Scan for the cell matching the given text and deliver its [X, Y] coordinate at center. 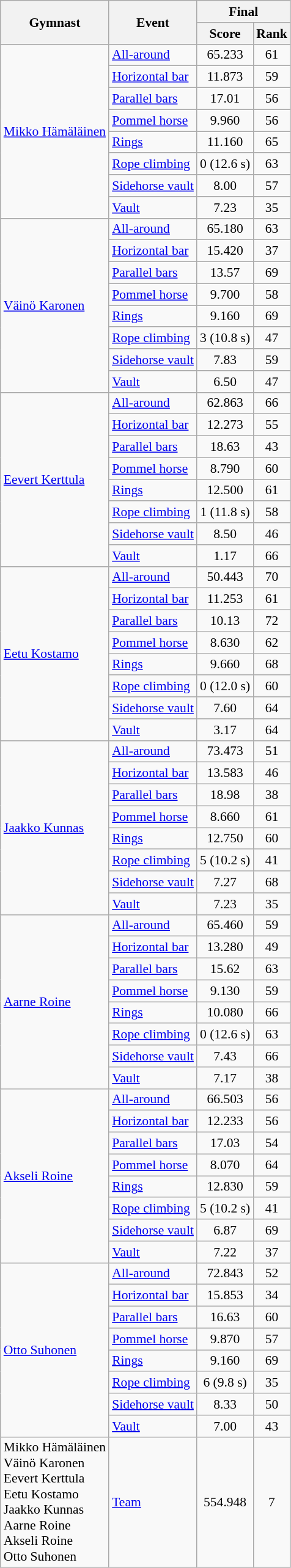
7.17 [225, 1078]
18.63 [225, 447]
Akseli Roine [55, 1175]
17.03 [225, 1143]
50 [271, 1404]
72 [271, 621]
55 [271, 425]
8.00 [225, 186]
73.473 [225, 751]
8.660 [225, 817]
12.233 [225, 1121]
6.50 [225, 382]
7.60 [225, 708]
Mikko Hämäläinen [55, 131]
7.43 [225, 1056]
62.863 [225, 403]
3.17 [225, 730]
62 [271, 643]
18.98 [225, 795]
Gymnast [55, 22]
15.420 [225, 251]
9.700 [225, 294]
8.790 [225, 469]
Event [153, 22]
65.460 [225, 925]
65.233 [225, 55]
70 [271, 577]
7 [271, 1502]
Team [153, 1502]
12.750 [225, 839]
8.070 [225, 1165]
52 [271, 1274]
12.273 [225, 425]
50.443 [225, 577]
66.503 [225, 1099]
Aarne Roine [55, 1002]
6 (9.8 s) [225, 1383]
7.83 [225, 360]
13.57 [225, 273]
13.583 [225, 773]
Eevert Kerttula [55, 479]
0 (12.0 s) [225, 687]
Väinö Karonen [55, 305]
Mikko Hämäläinen Väinö Karonen Eevert Kerttula Eetu Kostamo Jaakko Kunnas Aarne Roine Akseli Roine Otto Suhonen [55, 1502]
17.01 [225, 99]
9.960 [225, 120]
9.130 [225, 991]
34 [271, 1296]
49 [271, 947]
15.62 [225, 969]
16.63 [225, 1318]
Eetu Kostamo [55, 654]
13.280 [225, 947]
7.00 [225, 1426]
7.27 [225, 882]
9.660 [225, 665]
Final [243, 12]
554.948 [225, 1502]
15.853 [225, 1296]
8.33 [225, 1404]
11.253 [225, 599]
51 [271, 751]
Jaakko Kunnas [55, 827]
1 (11.8 s) [225, 512]
10.080 [225, 1013]
9.870 [225, 1339]
11.873 [225, 77]
6.87 [225, 1230]
54 [271, 1143]
72.843 [225, 1274]
11.160 [225, 142]
8.630 [225, 643]
12.500 [225, 490]
3 (10.8 s) [225, 338]
Otto Suhonen [55, 1350]
1.17 [225, 556]
12.830 [225, 1187]
8.50 [225, 534]
Score [225, 34]
10.13 [225, 621]
7.22 [225, 1252]
65.180 [225, 229]
65 [271, 142]
Rank [271, 34]
